Identify which cell holds the provided text, then report its (x, y) central coordinate. 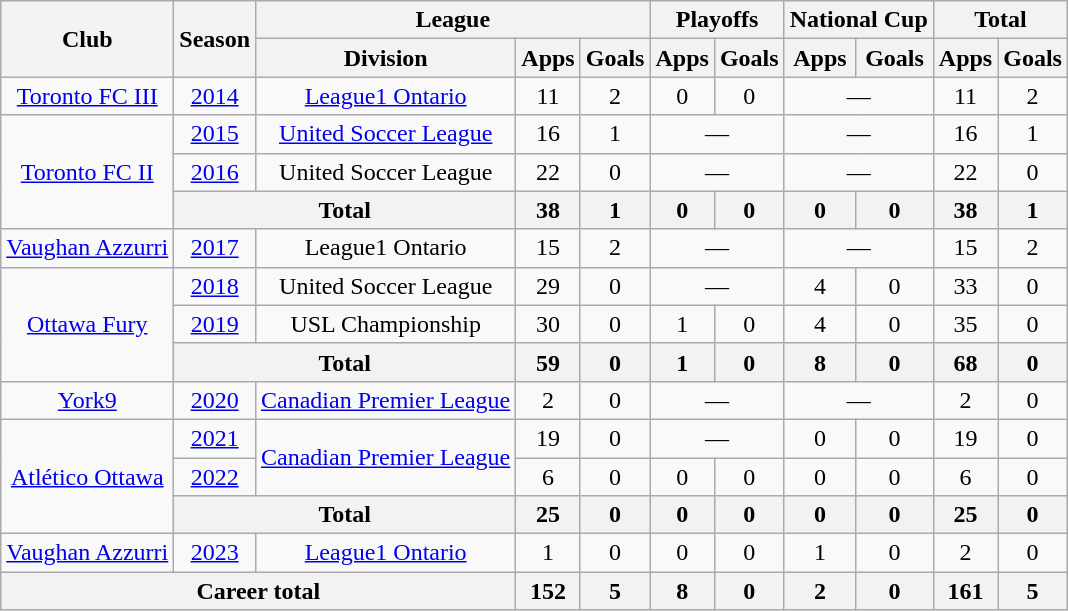
League (453, 20)
Toronto FC III (88, 96)
152 (548, 591)
Career total (258, 591)
Atlético Ottawa (88, 476)
Toronto FC II (88, 172)
2016 (215, 172)
68 (965, 362)
29 (548, 286)
30 (548, 324)
2022 (215, 477)
33 (965, 286)
USL Championship (386, 324)
2023 (215, 553)
2020 (215, 400)
2018 (215, 286)
Playoffs (717, 20)
2021 (215, 438)
59 (548, 362)
York9 (88, 400)
161 (965, 591)
Club (88, 39)
Ottawa Fury (88, 324)
National Cup (858, 20)
35 (965, 324)
2019 (215, 324)
2015 (215, 134)
2014 (215, 96)
Division (386, 58)
Season (215, 39)
2017 (215, 248)
